Locate the cell with the specified text and output its (x, y) center coordinate. 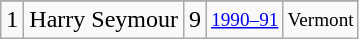
9 (196, 20)
Vermont (320, 20)
1990–91 (245, 20)
Harry Seymour (104, 20)
1 (12, 20)
